For the text-containing cell, return its midpoint in (x, y) coordinate format. 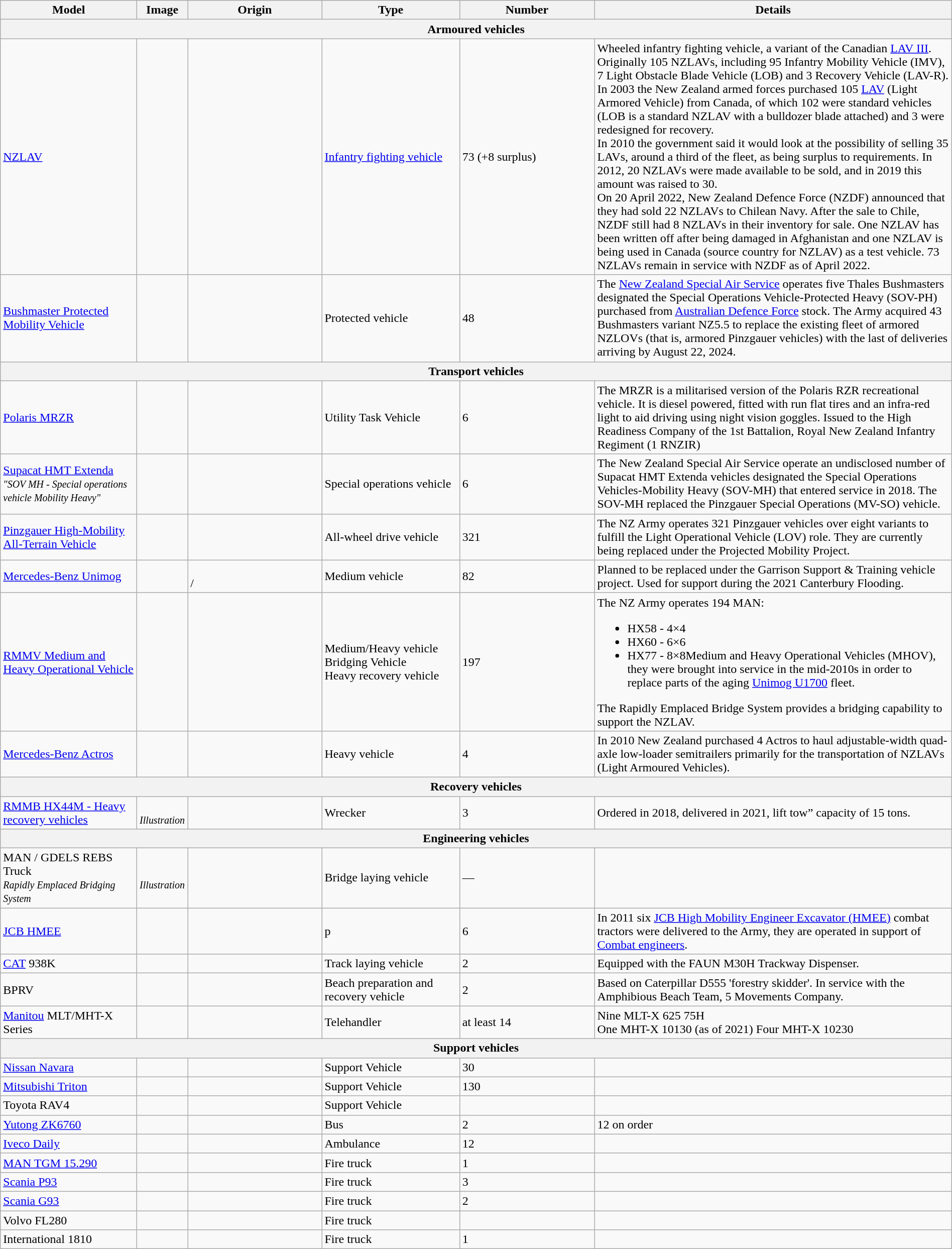
Iveco Daily (69, 1144)
All-wheel drive vehicle (391, 537)
Scania G93 (69, 1201)
Utility Task Vehicle (391, 417)
Model (69, 10)
Type (391, 10)
Support vehicles (476, 1048)
Image (163, 10)
30 (527, 1067)
Planned to be replaced under the Garrison Support & Training vehicle project. Used for support during the 2021 Canterbury Flooding. (773, 577)
NZLAV (69, 157)
MAN TGM 15.290 (69, 1163)
73 (+8 surplus) (527, 157)
Telehandler (391, 1023)
at least 14 (527, 1023)
BPRV (69, 989)
Engineering vehicles (476, 839)
Special operations vehicle (391, 484)
Bushmaster Protected Mobility Vehicle (69, 318)
Heavy vehicle (391, 754)
Scania P93 (69, 1182)
Transport vehicles (476, 371)
RMMB HX44M - Heavy recovery vehicles (69, 813)
Track laying vehicle (391, 964)
Details (773, 10)
12 on order (773, 1124)
197 (527, 662)
Bridge laying vehicle (391, 878)
Number (527, 10)
Ambulance (391, 1144)
Pinzgauer High-Mobility All-Terrain Vehicle (69, 537)
Toyota RAV4 (69, 1105)
Mitsubishi Triton (69, 1086)
Polaris MRZR (69, 417)
Supacat HMT Extenda"SOV MH - Special operations vehicle Mobility Heavy" (69, 484)
321 (527, 537)
Protected vehicle (391, 318)
Infantry fighting vehicle (391, 157)
— (527, 878)
p (391, 931)
Ordered in 2018, delivered in 2021, lift tow” capacity of 15 tons. (773, 813)
Based on Caterpillar D555 'forestry skidder'. In service with the Amphibious Beach Team, 5 Movements Company. (773, 989)
CAT 938K (69, 964)
Mercedes-Benz Unimog (69, 577)
Equipped with the FAUN M30H Trackway Dispenser. (773, 964)
Origin (255, 10)
Medium vehicle (391, 577)
RMMV Medium and Heavy Operational Vehicle (69, 662)
Yutong ZK6760 (69, 1124)
JCB HMEE (69, 931)
48 (527, 318)
Recovery vehicles (476, 786)
Nissan Navara (69, 1067)
Medium/Heavy vehicle Bridging Vehicle Heavy recovery vehicle (391, 662)
Armoured vehicles (476, 29)
Nine MLT-X 625 75HOne MHT-X 10130 (as of 2021) Four MHT-X 10230 (773, 1023)
Beach preparation and recovery vehicle (391, 989)
Volvo FL280 (69, 1220)
Mercedes-Benz Actros (69, 754)
/ (255, 577)
Manitou MLT/MHT-X Series (69, 1023)
Bus (391, 1124)
In 2011 six JCB High Mobility Engineer Excavator (HMEE) combat tractors were delivered to the Army, they are operated in support of Combat engineers. (773, 931)
12 (527, 1144)
4 (527, 754)
Wrecker (391, 813)
MAN / GDELS REBS TruckRapidly Emplaced Bridging System (69, 878)
130 (527, 1086)
82 (527, 577)
International 1810 (69, 1239)
